Scan for the cell matching the given text and deliver its (X, Y) coordinate at center. 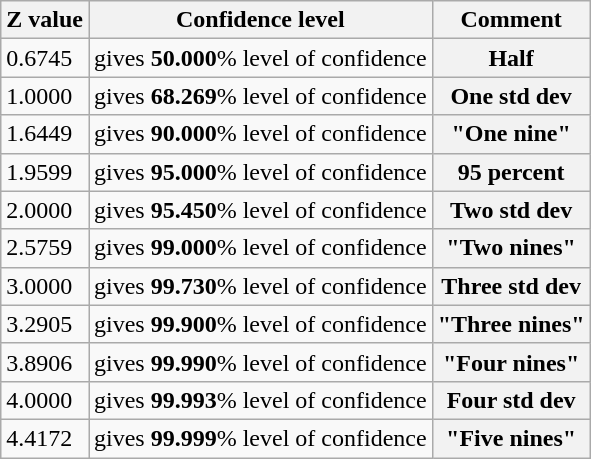
Comment (511, 20)
gives 50.000% level of confidence (260, 58)
1.9599 (45, 172)
gives 99.900% level of confidence (260, 324)
4.0000 (45, 400)
gives 99.000% level of confidence (260, 248)
gives 99.730% level of confidence (260, 286)
Four std dev (511, 400)
gives 99.993% level of confidence (260, 400)
gives 99.990% level of confidence (260, 362)
4.4172 (45, 438)
3.8906 (45, 362)
"Five nines" (511, 438)
2.0000 (45, 210)
1.0000 (45, 96)
Z value (45, 20)
Three std dev (511, 286)
Two std dev (511, 210)
95 percent (511, 172)
1.6449 (45, 134)
gives 68.269% level of confidence (260, 96)
gives 95.000% level of confidence (260, 172)
gives 90.000% level of confidence (260, 134)
"Four nines" (511, 362)
gives 99.999% level of confidence (260, 438)
"Two nines" (511, 248)
"One nine" (511, 134)
"Three nines" (511, 324)
gives 95.450% level of confidence (260, 210)
2.5759 (45, 248)
0.6745 (45, 58)
3.2905 (45, 324)
Half (511, 58)
3.0000 (45, 286)
Confidence level (260, 20)
One std dev (511, 96)
